Return [X, Y] of the center of cell containing provided text 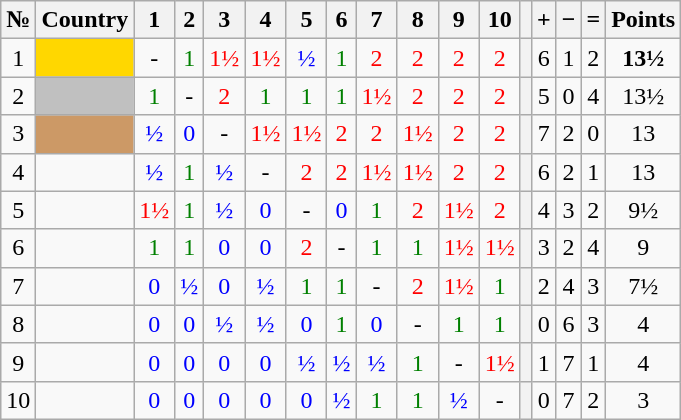
7½ [644, 286]
9½ [644, 210]
+ [544, 20]
= [594, 20]
Country [85, 20]
Points [644, 20]
− [568, 20]
№ [18, 20]
